Identify which cell holds the provided text, then report its [X, Y] central coordinate. 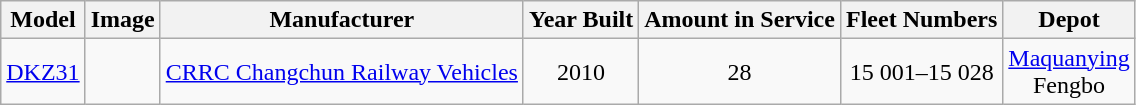
DKZ31 [43, 72]
2010 [580, 72]
Depot [1069, 20]
15 001–15 028 [921, 72]
Year Built [580, 20]
CRRC Changchun Railway Vehicles [342, 72]
Model [43, 20]
28 [740, 72]
Image [122, 20]
Manufacturer [342, 20]
MaquanyingFengbo [1069, 72]
Amount in Service [740, 20]
Fleet Numbers [921, 20]
